Return the [x, y] coordinate for the center point of the cell that contains the specified text.  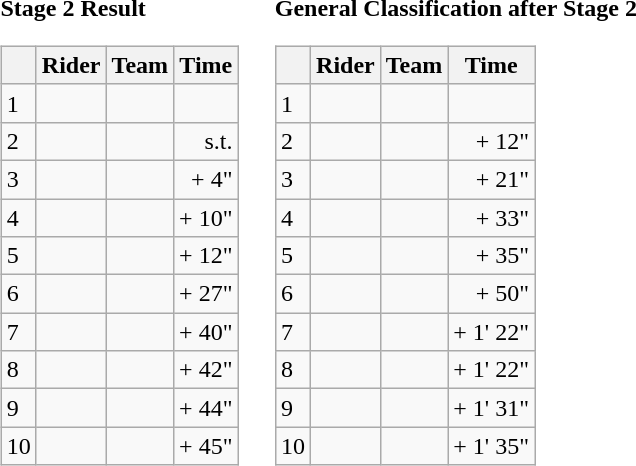
+ 33" [492, 217]
+ 35" [492, 256]
+ 1' 31" [492, 408]
+ 27" [206, 294]
+ 50" [492, 294]
+ 4" [206, 179]
+ 21" [492, 179]
s.t. [206, 141]
+ 44" [206, 408]
+ 1' 35" [492, 446]
+ 45" [206, 446]
+ 40" [206, 332]
+ 42" [206, 370]
+ 10" [206, 217]
